Detect which cell encompasses the target text, then output its [x, y] center coordinate. 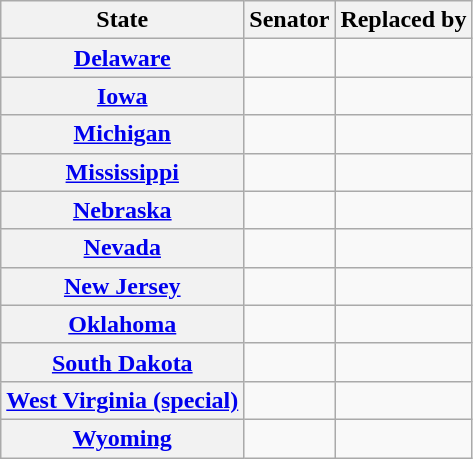
State [122, 20]
Iowa [122, 96]
Oklahoma [122, 324]
Mississippi [122, 172]
Michigan [122, 134]
Nebraska [122, 210]
Senator [290, 20]
Delaware [122, 58]
Replaced by [404, 20]
Nevada [122, 248]
Wyoming [122, 438]
New Jersey [122, 286]
South Dakota [122, 362]
West Virginia (special) [122, 400]
